Determine the [X, Y] coordinate at the center of the cell enclosing the given text.  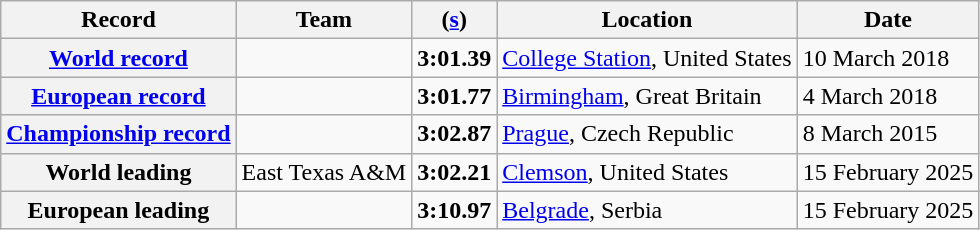
Prague, Czech Republic [647, 134]
Location [647, 20]
10 March 2018 [888, 58]
8 March 2015 [888, 134]
Date [888, 20]
3:01.39 [454, 58]
European record [118, 96]
Clemson, United States [647, 172]
Belgrade, Serbia [647, 210]
World leading [118, 172]
European leading [118, 210]
Championship record [118, 134]
4 March 2018 [888, 96]
(s) [454, 20]
College Station, United States [647, 58]
Record [118, 20]
3:02.21 [454, 172]
Birmingham, Great Britain [647, 96]
3:10.97 [454, 210]
3:02.87 [454, 134]
3:01.77 [454, 96]
East Texas A&M [324, 172]
World record [118, 58]
Team [324, 20]
